Provide the [X, Y] coordinate of the cell's center where the given text is located.  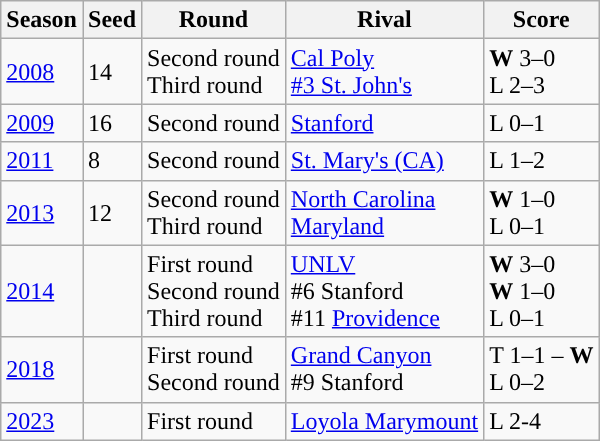
2018 [42, 370]
Score [542, 20]
First round [214, 421]
2014 [42, 291]
T 1–1 – W L 0–2 [542, 370]
8 [112, 161]
2009 [42, 123]
UNLV#6 Stanford#11 Providence [384, 291]
St. Mary's (CA) [384, 161]
12 [112, 212]
14 [112, 72]
Loyola Marymount [384, 421]
2013 [42, 212]
First roundSecond round [214, 370]
Season [42, 20]
L 0–1 [542, 123]
2008 [42, 72]
North CarolinaMaryland [384, 212]
W 3–0L 2–3 [542, 72]
Seed [112, 20]
Grand Canyon#9 Stanford [384, 370]
Rival [384, 20]
First roundSecond roundThird round [214, 291]
Round [214, 20]
L 1–2 [542, 161]
W 3–0W 1–0 L 0–1 [542, 291]
2023 [42, 421]
Cal Poly#3 St. John's [384, 72]
2011 [42, 161]
W 1–0L 0–1 [542, 212]
L 2-4 [542, 421]
16 [112, 123]
Stanford [384, 123]
